Search for the cell housing the specified text and yield its (X, Y) center coordinate. 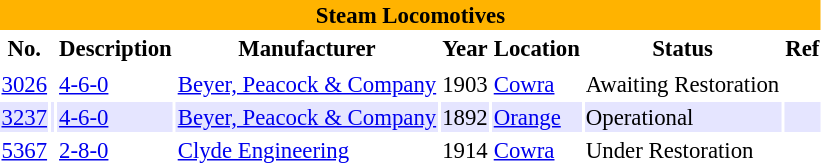
Awaiting Restoration (682, 84)
No. (24, 48)
Status (682, 48)
Cowra (536, 84)
3026 (24, 84)
1903 (466, 84)
Orange (536, 117)
1892 (466, 117)
Manufacturer (306, 48)
3237 (24, 117)
Year (466, 48)
Location (536, 48)
Ref (802, 48)
Steam Locomotives (410, 15)
Description (116, 48)
Operational (682, 117)
